For the text-containing cell, return its midpoint in [X, Y] coordinate format. 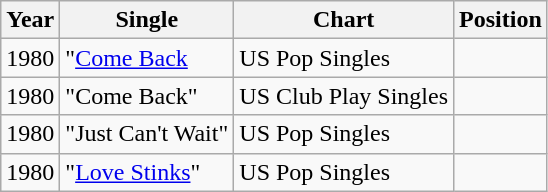
"Come Back" [147, 96]
"Love Stinks" [147, 172]
US Club Play Singles [344, 96]
Position [501, 20]
Chart [344, 20]
"Come Back [147, 58]
Year [30, 20]
"Just Can't Wait" [147, 134]
Single [147, 20]
